Scan for the cell matching the given text and deliver its (x, y) coordinate at center. 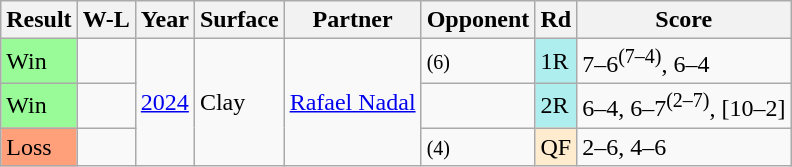
2024 (164, 102)
6–4, 6–7(2–7), [10–2] (684, 106)
2–6, 4–6 (684, 147)
(6) (478, 62)
Partner (352, 20)
Score (684, 20)
7–6(7–4), 6–4 (684, 62)
2R (556, 106)
W-L (106, 20)
1R (556, 62)
Year (164, 20)
Opponent (478, 20)
(4) (478, 147)
Result (39, 20)
Rafael Nadal (352, 102)
Loss (39, 147)
Clay (239, 102)
Rd (556, 20)
Surface (239, 20)
QF (556, 147)
